From the cell containing the given text, extract its center point as (X, Y) coordinate. 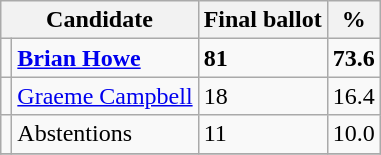
Candidate (100, 20)
16.4 (354, 96)
Abstentions (105, 134)
Brian Howe (105, 58)
73.6 (354, 58)
Graeme Campbell (105, 96)
% (354, 20)
Final ballot (262, 20)
81 (262, 58)
18 (262, 96)
11 (262, 134)
10.0 (354, 134)
